Pinpoint the cell where the given text exists, returning its [X, Y] midpoint coordinate. 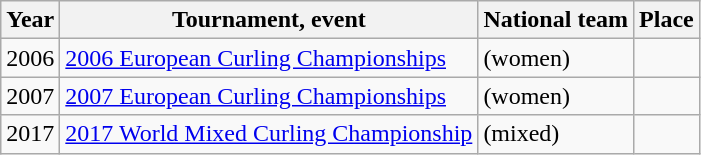
Place [667, 20]
National team [556, 20]
2006 European Curling Championships [269, 58]
2017 World Mixed Curling Championship [269, 134]
2007 European Curling Championships [269, 96]
Year [30, 20]
(mixed) [556, 134]
Tournament, event [269, 20]
2007 [30, 96]
2006 [30, 58]
2017 [30, 134]
